Locate the cell with the specified text and output its (X, Y) center coordinate. 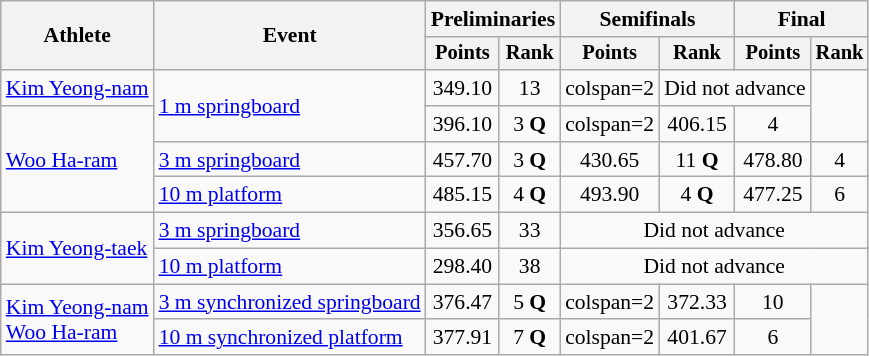
Kim Yeong-nam (78, 88)
485.15 (463, 195)
Event (290, 36)
377.91 (463, 338)
Woo Ha-ram (78, 160)
430.65 (610, 160)
3 m synchronized springboard (290, 302)
401.67 (697, 338)
356.65 (463, 231)
298.40 (463, 267)
349.10 (463, 88)
372.33 (697, 302)
Semifinals (648, 19)
13 (530, 88)
Final (802, 19)
5 Q (530, 302)
Athlete (78, 36)
406.15 (697, 124)
38 (530, 267)
10 (773, 302)
7 Q (530, 338)
493.90 (610, 195)
Preliminaries (493, 19)
Kim Yeong-namWoo Ha-ram (78, 320)
457.70 (463, 160)
11 Q (697, 160)
396.10 (463, 124)
376.47 (463, 302)
477.25 (773, 195)
478.80 (773, 160)
10 m synchronized platform (290, 338)
1 m springboard (290, 106)
33 (530, 231)
Kim Yeong-taek (78, 248)
